Scan for the cell matching the given text and deliver its [x, y] coordinate at center. 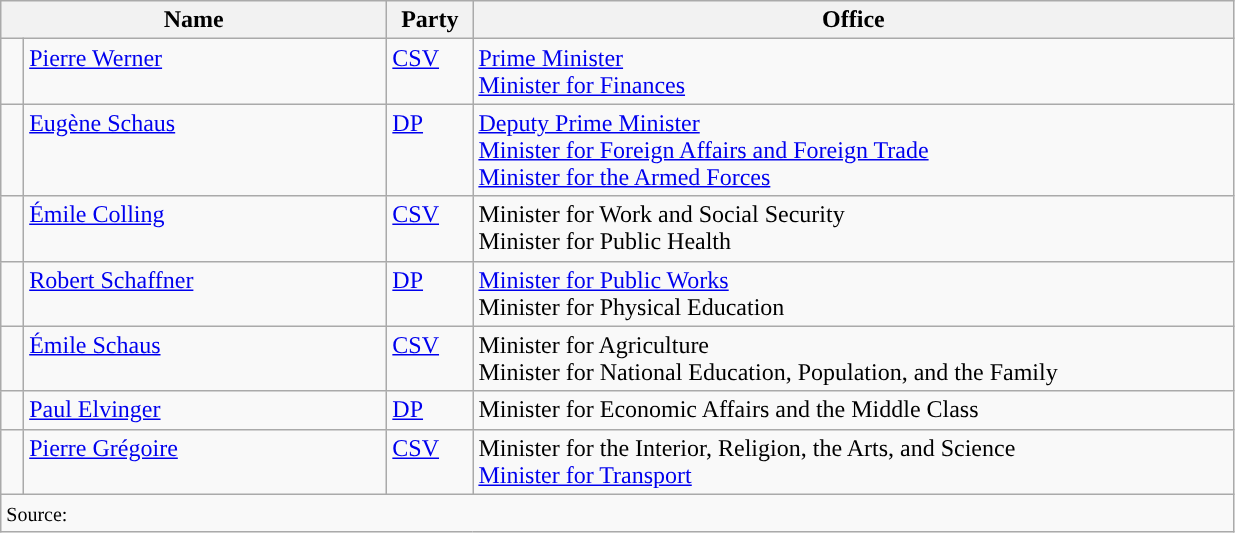
Source: [618, 513]
Émile Schaus [206, 358]
Minister for Agriculture Minister for National Education, Population, and the Family [854, 358]
Prime Minister Minister for Finances [854, 72]
Émile Colling [206, 228]
Minister for Public Works Minister for Physical Education [854, 294]
Name [194, 20]
Pierre Werner [206, 72]
Paul Elvinger [206, 410]
Office [854, 20]
Minister for the Interior, Religion, the Arts, and Science Minister for Transport [854, 462]
Pierre Grégoire [206, 462]
Minister for Work and Social Security Minister for Public Health [854, 228]
Eugène Schaus [206, 150]
Party [430, 20]
Minister for Economic Affairs and the Middle Class [854, 410]
Deputy Prime Minister Minister for Foreign Affairs and Foreign Trade Minister for the Armed Forces [854, 150]
Robert Schaffner [206, 294]
